Find where the given text appears and provide that cell's center as [x, y] coordinate. 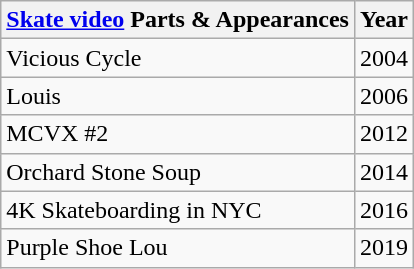
MCVX #2 [178, 134]
2016 [384, 210]
4K Skateboarding in NYC [178, 210]
Purple Shoe Lou [178, 248]
Year [384, 20]
2006 [384, 96]
Skate video Parts & Appearances [178, 20]
2019 [384, 248]
2004 [384, 58]
2014 [384, 172]
Vicious Cycle [178, 58]
2012 [384, 134]
Orchard Stone Soup [178, 172]
Louis [178, 96]
